For the text-containing cell, return its midpoint in (x, y) coordinate format. 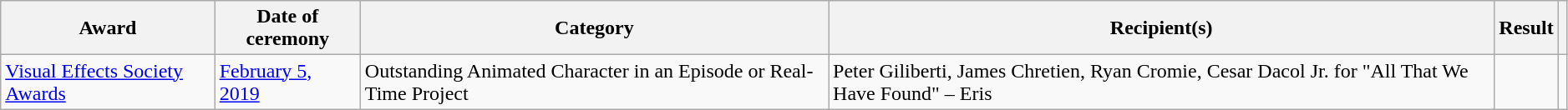
Outstanding Animated Character in an Episode or Real-Time Project (594, 82)
Recipient(s) (1161, 28)
February 5, 2019 (287, 82)
Category (594, 28)
Award (108, 28)
Peter Giliberti, James Chretien, Ryan Cromie, Cesar Dacol Jr. for "All That We Have Found" – Eris (1161, 82)
Result (1526, 28)
Date of ceremony (287, 28)
Visual Effects Society Awards (108, 82)
